Return the (X, Y) coordinate for the center point of the cell that contains the specified text.  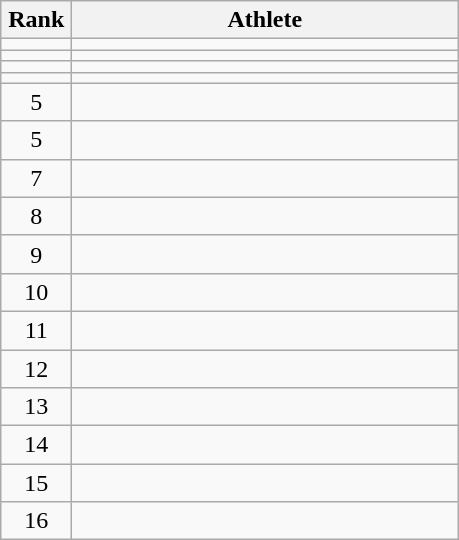
16 (36, 521)
12 (36, 369)
Athlete (265, 20)
15 (36, 483)
8 (36, 216)
14 (36, 445)
7 (36, 178)
9 (36, 254)
10 (36, 292)
Rank (36, 20)
11 (36, 330)
13 (36, 407)
